Output the [X, Y] coordinate of the center of the cell containing the given text.  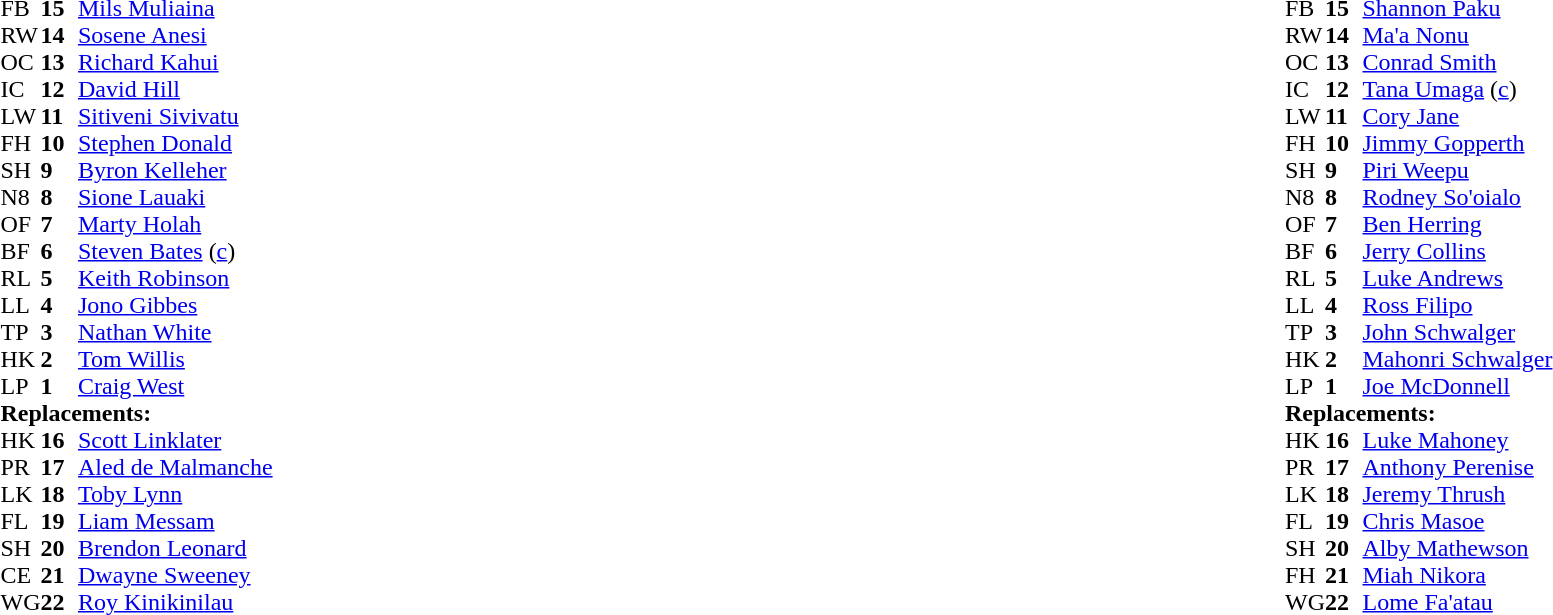
Tom Willis [176, 360]
Aled de Malmanche [176, 468]
Liam Messam [176, 522]
Craig West [176, 386]
Alby Mathewson [1457, 548]
Keith Robinson [176, 278]
Dwayne Sweeney [176, 576]
Roy Kinikinilau [176, 602]
Scott Linklater [176, 440]
David Hill [176, 90]
Toby Lynn [176, 494]
Ross Filipo [1457, 306]
Jerry Collins [1457, 252]
Byron Kelleher [176, 170]
Luke Andrews [1457, 278]
Tana Umaga (c) [1457, 90]
Cory Jane [1457, 116]
Sione Lauaki [176, 198]
Ma'a Nonu [1457, 36]
Stephen Donald [176, 144]
Steven Bates (c) [176, 252]
Jono Gibbes [176, 306]
Marty Holah [176, 224]
Conrad Smith [1457, 62]
Joe McDonnell [1457, 386]
Anthony Perenise [1457, 468]
CE [20, 576]
Jeremy Thrush [1457, 494]
Rodney So'oialo [1457, 198]
Luke Mahoney [1457, 440]
Piri Weepu [1457, 170]
Brendon Leonard [176, 548]
Chris Masoe [1457, 522]
Nathan White [176, 332]
Sosene Anesi [176, 36]
Sitiveni Sivivatu [176, 116]
Richard Kahui [176, 62]
Jimmy Gopperth [1457, 144]
Ben Herring [1457, 224]
John Schwalger [1457, 332]
Lome Fa'atau [1457, 602]
Mahonri Schwalger [1457, 360]
Miah Nikora [1457, 576]
